Return the (X, Y) coordinate for the center point of the cell that contains the specified text.  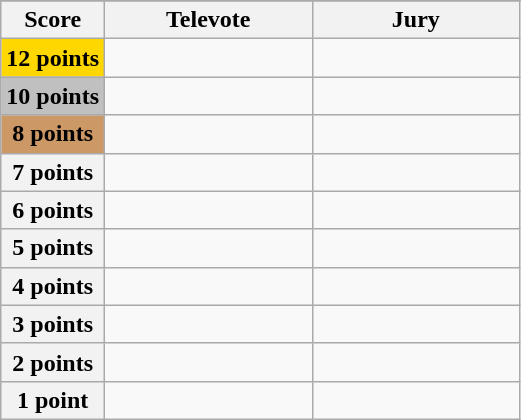
1 point (53, 400)
2 points (53, 362)
8 points (53, 134)
Jury (416, 20)
12 points (53, 58)
10 points (53, 96)
Score (53, 20)
Televote (209, 20)
3 points (53, 324)
4 points (53, 286)
6 points (53, 210)
7 points (53, 172)
5 points (53, 248)
